Scan for the cell matching the given text and deliver its (x, y) coordinate at center. 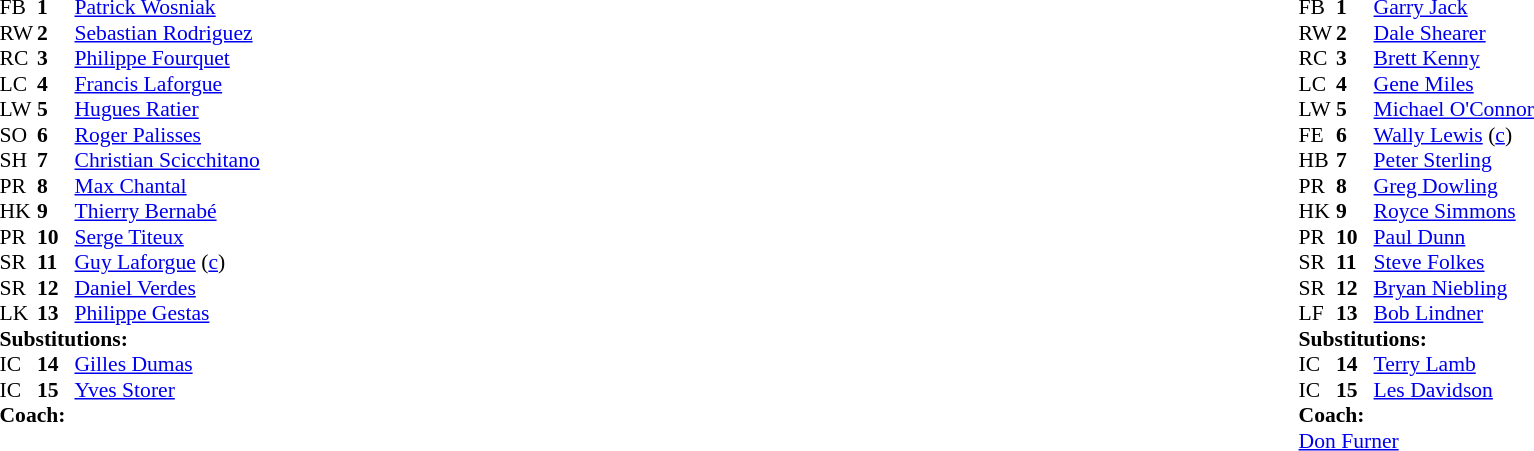
HB (1318, 161)
Roger Palisses (166, 135)
Bryan Niebling (1454, 288)
SO (19, 135)
Philippe Gestas (166, 313)
Greg Dowling (1454, 186)
Peter Sterling (1454, 161)
Serge Titeux (166, 237)
LF (1318, 313)
Michael O'Connor (1454, 109)
Thierry Bernabé (166, 211)
Terry Lamb (1454, 365)
Royce Simmons (1454, 211)
Guy Laforgue (c) (166, 263)
LK (19, 313)
Hugues Ratier (166, 109)
Les Davidson (1454, 390)
Wally Lewis (c) (1454, 135)
SH (19, 161)
Francis Laforgue (166, 84)
Sebastian Rodriguez (166, 33)
Gene Miles (1454, 84)
Paul Dunn (1454, 237)
Christian Scicchitano (166, 161)
Dale Shearer (1454, 33)
Brett Kenny (1454, 59)
Philippe Fourquet (166, 59)
Bob Lindner (1454, 313)
Gilles Dumas (166, 365)
Yves Storer (166, 390)
Daniel Verdes (166, 288)
Steve Folkes (1454, 263)
FE (1318, 135)
Max Chantal (166, 186)
